Extract the (X, Y) coordinate from the center of the cell holding the provided text.  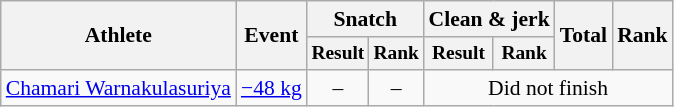
Did not finish (548, 88)
Athlete (118, 36)
Snatch (366, 19)
Event (272, 36)
Total (584, 36)
Clean & jerk (490, 19)
Chamari Warnakulasuriya (118, 88)
−48 kg (272, 88)
